Find where the given text appears and provide that cell's center as [X, Y] coordinate. 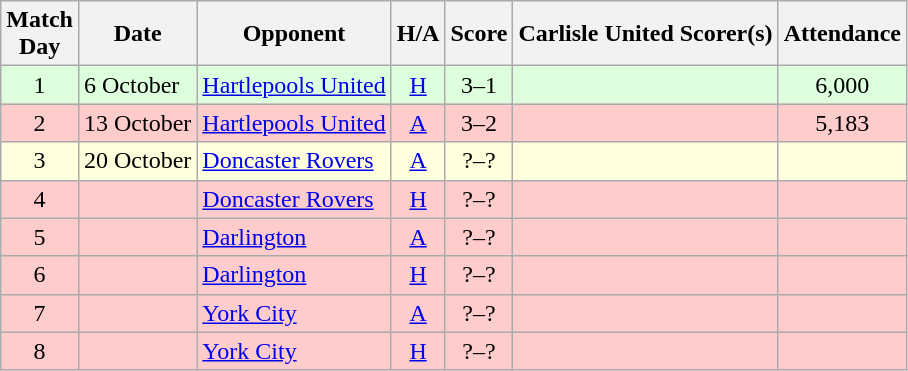
2 [40, 123]
7 [40, 313]
6,000 [842, 85]
3–1 [479, 85]
1 [40, 85]
4 [40, 199]
5,183 [842, 123]
Carlisle United Scorer(s) [646, 34]
6 October [137, 85]
3–2 [479, 123]
H/A [418, 34]
Attendance [842, 34]
3 [40, 161]
8 [40, 351]
Score [479, 34]
6 [40, 275]
Match Day [40, 34]
13 October [137, 123]
Opponent [294, 34]
Date [137, 34]
5 [40, 237]
20 October [137, 161]
